Provide the [X, Y] coordinate of the cell's center where the given text is located.  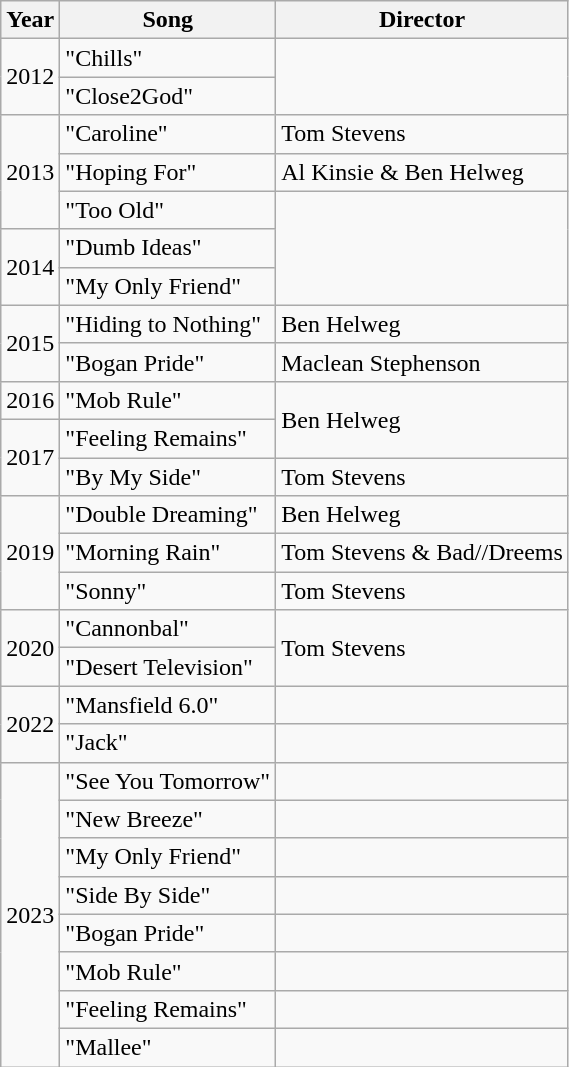
"Mansfield 6.0" [168, 705]
Year [30, 20]
"Chills" [168, 58]
"New Breeze" [168, 819]
"Dumb Ideas" [168, 248]
2023 [30, 914]
"Cannonbal" [168, 629]
Song [168, 20]
Tom Stevens & Bad//Dreems [422, 553]
"Jack" [168, 743]
2019 [30, 553]
"Desert Television" [168, 667]
2013 [30, 172]
"Sonny" [168, 591]
"Side By Side" [168, 895]
2017 [30, 457]
"Close2God" [168, 96]
"Double Dreaming" [168, 515]
Director [422, 20]
"Hoping For" [168, 172]
2022 [30, 724]
"Hiding to Nothing" [168, 324]
Maclean Stephenson [422, 362]
2020 [30, 648]
"Caroline" [168, 134]
2012 [30, 77]
"Too Old" [168, 210]
2016 [30, 400]
2014 [30, 267]
"See You Tomorrow" [168, 781]
"By My Side" [168, 477]
Al Kinsie & Ben Helweg [422, 172]
"Mallee" [168, 1047]
"Morning Rain" [168, 553]
2015 [30, 343]
